From the cell containing the given text, extract its center point as (x, y) coordinate. 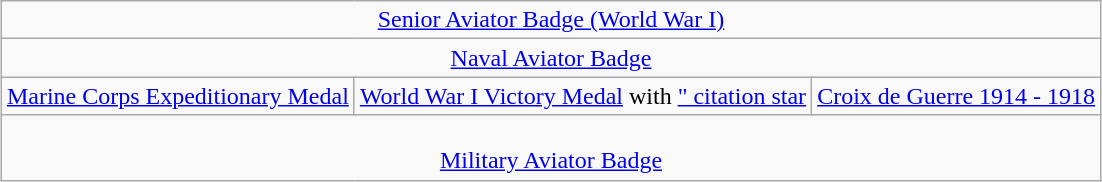
Croix de Guerre 1914 - 1918 (956, 96)
Naval Aviator Badge (550, 58)
Senior Aviator Badge (World War I) (550, 20)
Marine Corps Expeditionary Medal (178, 96)
Military Aviator Badge (550, 148)
World War I Victory Medal with " citation star (582, 96)
